Return (x, y) of the center of cell containing provided text 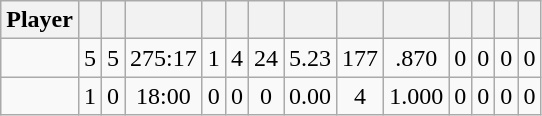
24 (266, 58)
18:00 (164, 96)
0.00 (310, 96)
Player (40, 20)
275:17 (164, 58)
177 (360, 58)
1.000 (416, 96)
5.23 (310, 58)
.870 (416, 58)
